Search for the cell housing the specified text and yield its [X, Y] center coordinate. 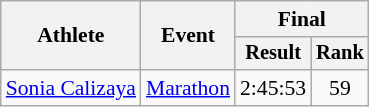
59 [340, 88]
Sonia Calizaya [71, 88]
Marathon [188, 88]
2:45:53 [273, 88]
Event [188, 36]
Rank [340, 54]
Result [273, 54]
Final [302, 19]
Athlete [71, 36]
